For the text-containing cell, return its midpoint in (x, y) coordinate format. 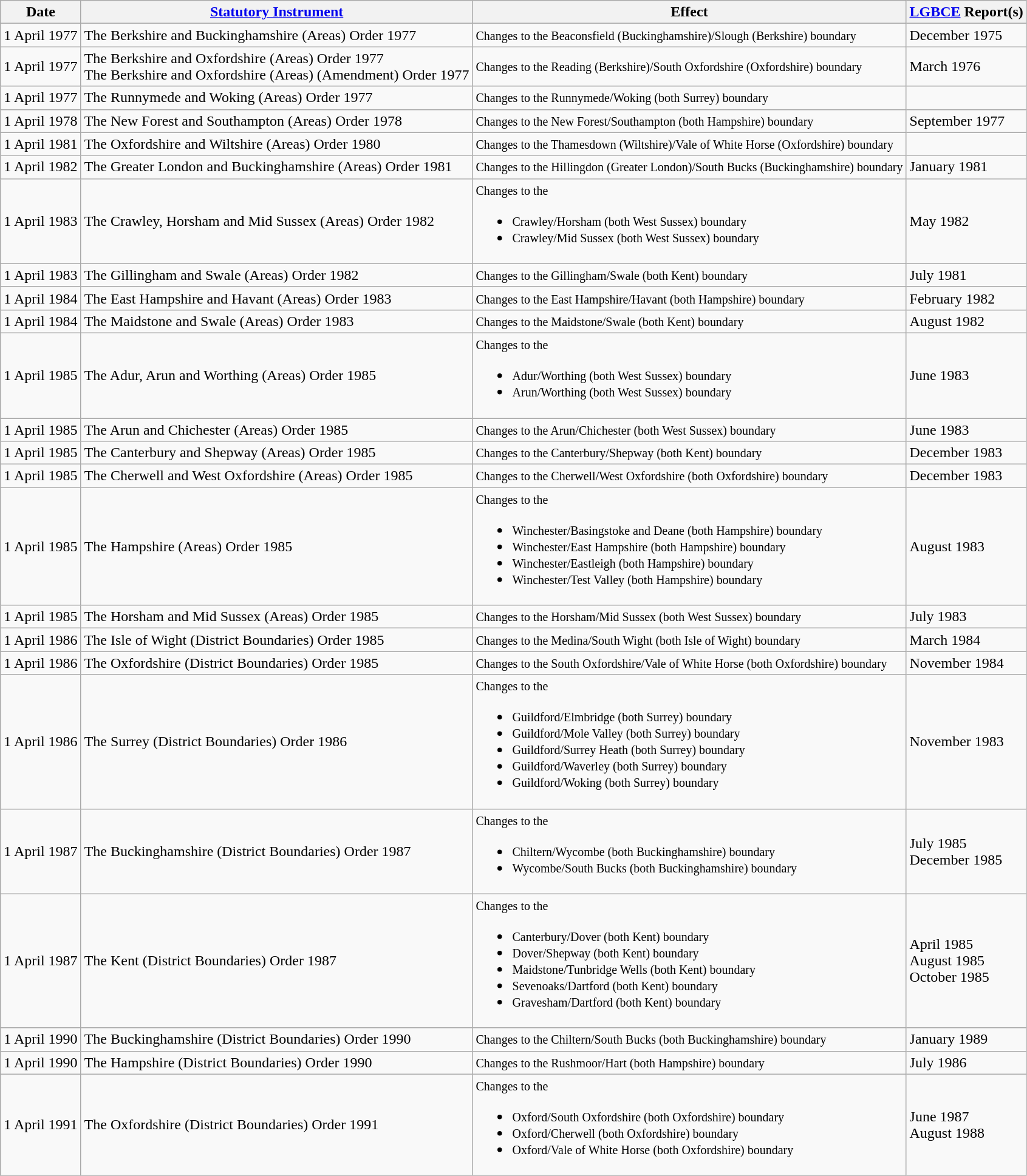
1 April 1982 (41, 167)
The Kent (District Boundaries) Order 1987 (277, 960)
The Crawley, Horsham and Mid Sussex (Areas) Order 1982 (277, 221)
The Greater London and Buckinghamshire (Areas) Order 1981 (277, 167)
1 April 1978 (41, 121)
The Maidstone and Swale (Areas) Order 1983 (277, 321)
The Runnymede and Woking (Areas) Order 1977 (277, 98)
The Oxfordshire and Wiltshire (Areas) Order 1980 (277, 144)
Changes to theChiltern/Wycombe (both Buckinghamshire) boundaryWycombe/South Bucks (both Buckinghamshire) boundary (689, 851)
The Arun and Chichester (Areas) Order 1985 (277, 429)
The East Hampshire and Havant (Areas) Order 1983 (277, 298)
Date (41, 12)
March 1976 (966, 67)
July 1983 (966, 617)
July 1981 (966, 275)
February 1982 (966, 298)
July 1986 (966, 1062)
The Adur, Arun and Worthing (Areas) Order 1985 (277, 375)
Changes to the South Oxfordshire/Vale of White Horse (both Oxfordshire) boundary (689, 663)
Changes to the Reading (Berkshire)/South Oxfordshire (Oxfordshire) boundary (689, 67)
Changes to the East Hampshire/Havant (both Hampshire) boundary (689, 298)
The Gillingham and Swale (Areas) Order 1982 (277, 275)
November 1983 (966, 742)
The Hampshire (Areas) Order 1985 (277, 546)
November 1984 (966, 663)
Changes to the Rushmoor/Hart (both Hampshire) boundary (689, 1062)
December 1975 (966, 35)
The Surrey (District Boundaries) Order 1986 (277, 742)
March 1984 (966, 640)
The New Forest and Southampton (Areas) Order 1978 (277, 121)
Changes to the Beaconsfield (Buckinghamshire)/Slough (Berkshire) boundary (689, 35)
September 1977 (966, 121)
LGBCE Report(s) (966, 12)
The Hampshire (District Boundaries) Order 1990 (277, 1062)
1 April 1991 (41, 1124)
Changes to the Canterbury/Shepway (both Kent) boundary (689, 453)
The Canterbury and Shepway (Areas) Order 1985 (277, 453)
The Horsham and Mid Sussex (Areas) Order 1985 (277, 617)
The Buckinghamshire (District Boundaries) Order 1990 (277, 1039)
Changes to theCrawley/Horsham (both West Sussex) boundaryCrawley/Mid Sussex (both West Sussex) boundary (689, 221)
June 1987 August 1988 (966, 1124)
Changes to the Arun/Chichester (both West Sussex) boundary (689, 429)
1 April 1981 (41, 144)
August 1983 (966, 546)
The Cherwell and West Oxfordshire (Areas) Order 1985 (277, 476)
Changes to the Chiltern/South Bucks (both Buckinghamshire) boundary (689, 1039)
Changes to the Gillingham/Swale (both Kent) boundary (689, 275)
Changes to the New Forest/Southampton (both Hampshire) boundary (689, 121)
The Buckinghamshire (District Boundaries) Order 1987 (277, 851)
January 1989 (966, 1039)
August 1982 (966, 321)
The Isle of Wight (District Boundaries) Order 1985 (277, 640)
July 1985 December 1985 (966, 851)
April 1985 August 1985 October 1985 (966, 960)
Changes to the Maidstone/Swale (both Kent) boundary (689, 321)
Changes to the Cherwell/West Oxfordshire (both Oxfordshire) boundary (689, 476)
The Berkshire and Oxfordshire (Areas) Order 1977The Berkshire and Oxfordshire (Areas) (Amendment) Order 1977 (277, 67)
Statutory Instrument (277, 12)
Changes to the Horsham/Mid Sussex (both West Sussex) boundary (689, 617)
The Oxfordshire (District Boundaries) Order 1991 (277, 1124)
Changes to the Medina/South Wight (both Isle of Wight) boundary (689, 640)
May 1982 (966, 221)
Changes to theAdur/Worthing (both West Sussex) boundaryArun/Worthing (both West Sussex) boundary (689, 375)
Changes to the Thamesdown (Wiltshire)/Vale of White Horse (Oxfordshire) boundary (689, 144)
January 1981 (966, 167)
The Berkshire and Buckinghamshire (Areas) Order 1977 (277, 35)
Changes to the Hillingdon (Greater London)/South Bucks (Buckinghamshire) boundary (689, 167)
Changes to the Runnymede/Woking (both Surrey) boundary (689, 98)
Effect (689, 12)
The Oxfordshire (District Boundaries) Order 1985 (277, 663)
